Identify which cell holds the provided text, then report its [x, y] central coordinate. 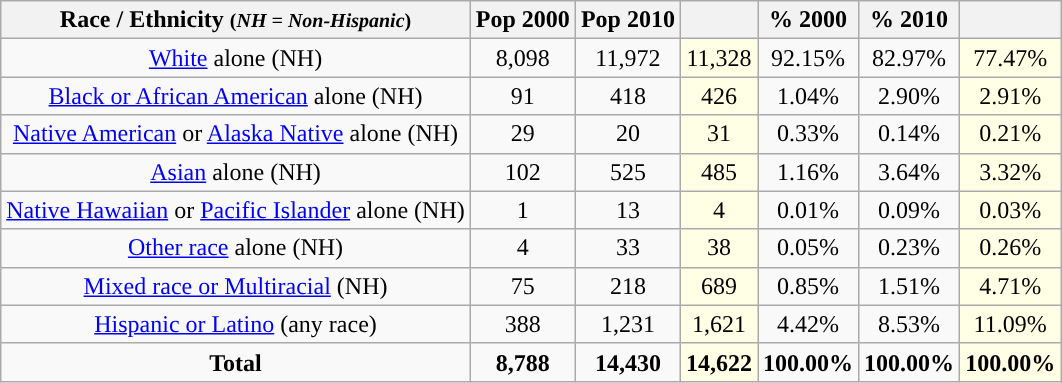
14,430 [628, 362]
38 [718, 248]
8,788 [522, 362]
0.05% [808, 248]
0.23% [910, 248]
11.09% [1010, 324]
2.90% [910, 96]
1 [522, 210]
0.14% [910, 134]
13 [628, 210]
White alone (NH) [236, 58]
Native Hawaiian or Pacific Islander alone (NH) [236, 210]
525 [628, 172]
218 [628, 286]
0.21% [1010, 134]
Hispanic or Latino (any race) [236, 324]
4.42% [808, 324]
77.47% [1010, 58]
418 [628, 96]
0.01% [808, 210]
3.64% [910, 172]
1.04% [808, 96]
11,328 [718, 58]
75 [522, 286]
Mixed race or Multiracial (NH) [236, 286]
0.26% [1010, 248]
1.51% [910, 286]
0.33% [808, 134]
Race / Ethnicity (NH = Non-Hispanic) [236, 20]
82.97% [910, 58]
% 2010 [910, 20]
426 [718, 96]
Other race alone (NH) [236, 248]
0.85% [808, 286]
1.16% [808, 172]
Total [236, 362]
1,231 [628, 324]
29 [522, 134]
91 [522, 96]
8.53% [910, 324]
33 [628, 248]
8,098 [522, 58]
Pop 2010 [628, 20]
92.15% [808, 58]
31 [718, 134]
20 [628, 134]
485 [718, 172]
Pop 2000 [522, 20]
Black or African American alone (NH) [236, 96]
2.91% [1010, 96]
Asian alone (NH) [236, 172]
% 2000 [808, 20]
0.03% [1010, 210]
Native American or Alaska Native alone (NH) [236, 134]
3.32% [1010, 172]
4.71% [1010, 286]
1,621 [718, 324]
689 [718, 286]
14,622 [718, 362]
102 [522, 172]
0.09% [910, 210]
388 [522, 324]
11,972 [628, 58]
